From the cell containing the given text, extract its center point as [X, Y] coordinate. 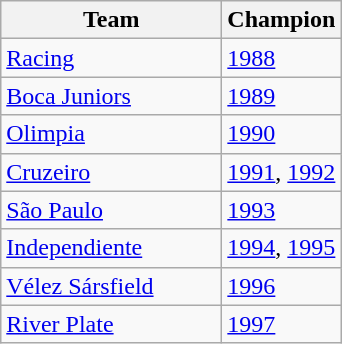
Vélez Sársfield [112, 286]
River Plate [112, 324]
Olimpia [112, 134]
1991, 1992 [282, 172]
1989 [282, 96]
Cruzeiro [112, 172]
São Paulo [112, 210]
Independiente [112, 248]
Boca Juniors [112, 96]
1988 [282, 58]
Champion [282, 20]
Team [112, 20]
1997 [282, 324]
1994, 1995 [282, 248]
1993 [282, 210]
Racing [112, 58]
1990 [282, 134]
1996 [282, 286]
